Return (X, Y) of the center of cell containing provided text 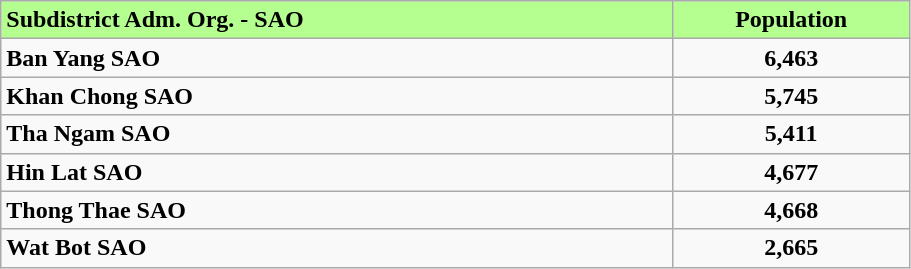
Wat Bot SAO (337, 248)
Khan Chong SAO (337, 96)
Tha Ngam SAO (337, 134)
Population (791, 20)
4,668 (791, 210)
2,665 (791, 248)
4,677 (791, 172)
Ban Yang SAO (337, 58)
5,411 (791, 134)
Thong Thae SAO (337, 210)
Hin Lat SAO (337, 172)
6,463 (791, 58)
5,745 (791, 96)
Subdistrict Adm. Org. - SAO (337, 20)
